Identify which cell holds the provided text, then report its (x, y) central coordinate. 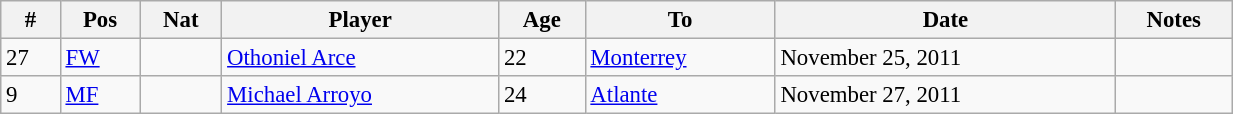
22 (542, 58)
Othoniel Arce (360, 58)
Atlante (680, 95)
Notes (1174, 20)
To (680, 20)
November 27, 2011 (946, 95)
November 25, 2011 (946, 58)
27 (30, 58)
Age (542, 20)
24 (542, 95)
9 (30, 95)
MF (100, 95)
FW (100, 58)
# (30, 20)
Monterrey (680, 58)
Pos (100, 20)
Michael Arroyo (360, 95)
Nat (181, 20)
Date (946, 20)
Player (360, 20)
